Determine the [x, y] coordinate at the center of the cell enclosing the given text.  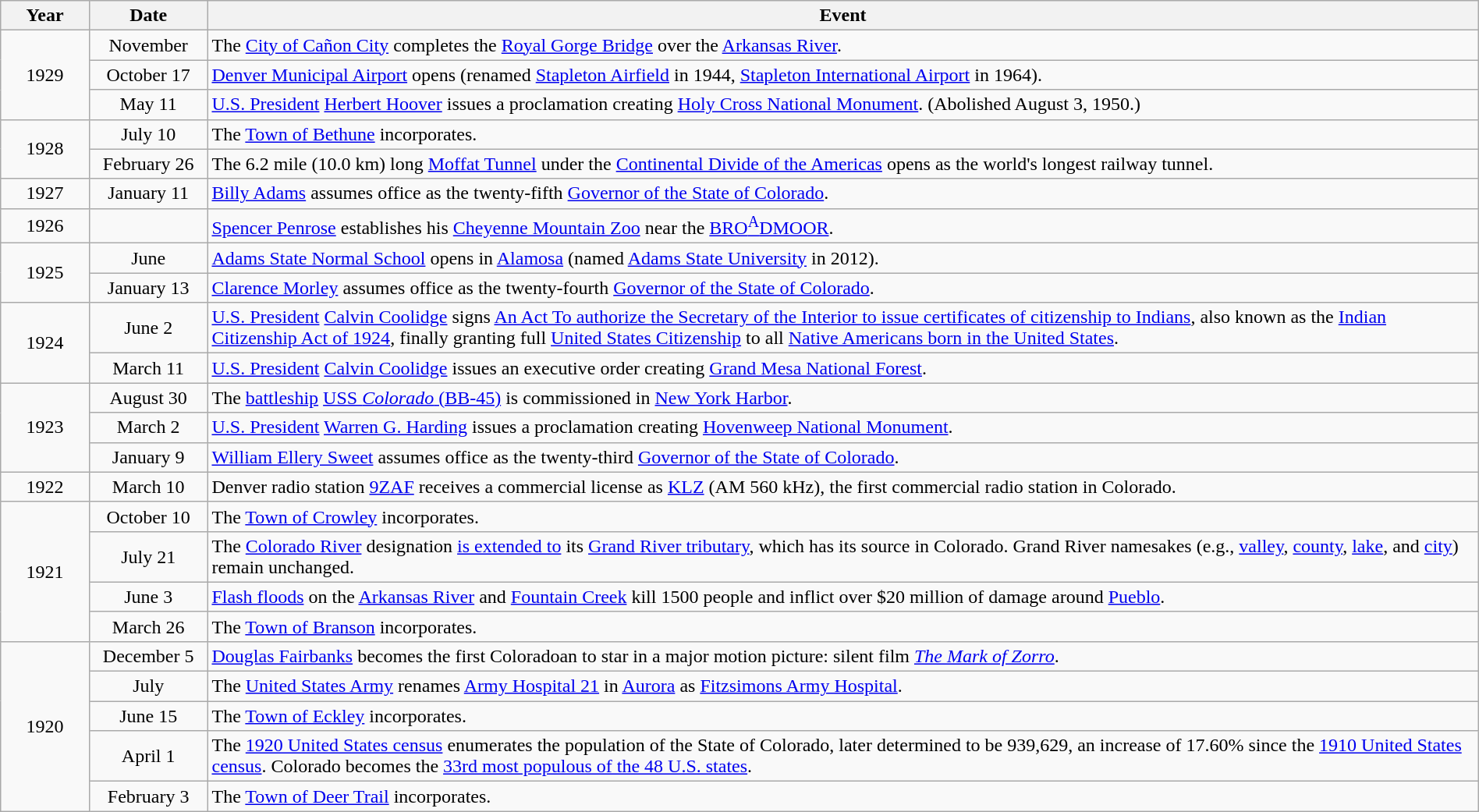
January 13 [148, 288]
1927 [45, 193]
1922 [45, 487]
March 11 [148, 368]
The Town of Bethune incorporates. [842, 134]
March 26 [148, 626]
January 9 [148, 457]
1921 [45, 571]
May 11 [148, 105]
Date [148, 16]
1924 [45, 343]
The Town of Deer Trail incorporates. [842, 796]
The 6.2 mile (10.0 km) long Moffat Tunnel under the Continental Divide of the Americas opens as the world's longest railway tunnel. [842, 164]
June [148, 258]
July [148, 686]
The Town of Crowley incorporates. [842, 516]
1923 [45, 427]
November [148, 45]
March 2 [148, 427]
Spencer Penrose establishes his Cheyenne Mountain Zoo near the BROADMOOR. [842, 226]
1929 [45, 75]
The battleship USS Colorado (BB-45) is commissioned in New York Harbor. [842, 398]
1926 [45, 226]
April 1 [148, 757]
June 3 [148, 597]
Event [842, 16]
The City of Cañon City completes the Royal Gorge Bridge over the Arkansas River. [842, 45]
1925 [45, 273]
Douglas Fairbanks becomes the first Coloradoan to star in a major motion picture: silent film The Mark of Zorro. [842, 656]
Billy Adams assumes office as the twenty-fifth Governor of the State of Colorado. [842, 193]
August 30 [148, 398]
February 26 [148, 164]
The Town of Eckley incorporates. [842, 716]
Clarence Morley assumes office as the twenty-fourth Governor of the State of Colorado. [842, 288]
June 15 [148, 716]
Flash floods on the Arkansas River and Fountain Creek kill 1500 people and inflict over $20 million of damage around Pueblo. [842, 597]
January 11 [148, 193]
U.S. President Calvin Coolidge issues an executive order creating Grand Mesa National Forest. [842, 368]
1920 [45, 725]
October 17 [148, 75]
Adams State Normal School opens in Alamosa (named Adams State University in 2012). [842, 258]
Denver Municipal Airport opens (renamed Stapleton Airfield in 1944, Stapleton International Airport in 1964). [842, 75]
Denver radio station 9ZAF receives a commercial license as KLZ (AM 560 kHz), the first commercial radio station in Colorado. [842, 487]
Year [45, 16]
October 10 [148, 516]
February 3 [148, 796]
1928 [45, 149]
William Ellery Sweet assumes office as the twenty-third Governor of the State of Colorado. [842, 457]
The Town of Branson incorporates. [842, 626]
June 2 [148, 328]
July 21 [148, 557]
December 5 [148, 656]
The United States Army renames Army Hospital 21 in Aurora as Fitzsimons Army Hospital. [842, 686]
U.S. President Warren G. Harding issues a proclamation creating Hovenweep National Monument. [842, 427]
U.S. President Herbert Hoover issues a proclamation creating Holy Cross National Monument. (Abolished August 3, 1950.) [842, 105]
July 10 [148, 134]
March 10 [148, 487]
